Return the (x, y) coordinate for the center point of the cell that contains the specified text.  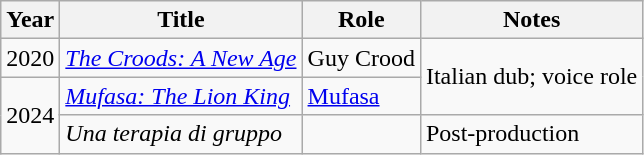
2020 (30, 58)
2024 (30, 115)
Role (361, 20)
Italian dub; voice role (531, 77)
Notes (531, 20)
Mufasa: The Lion King (181, 96)
Una terapia di gruppo (181, 134)
Title (181, 20)
Guy Crood (361, 58)
The Croods: A New Age (181, 58)
Year (30, 20)
Post-production (531, 134)
Mufasa (361, 96)
